Locate the cell with the specified text and output its [X, Y] center coordinate. 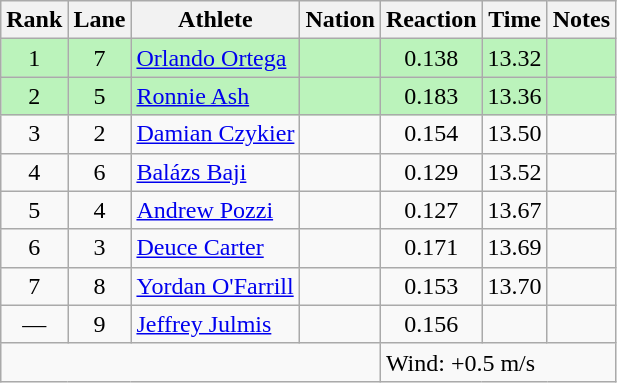
Ronnie Ash [216, 96]
Andrew Pozzi [216, 210]
0.138 [431, 58]
13.67 [514, 210]
8 [100, 286]
0.154 [431, 134]
0.156 [431, 324]
Orlando Ortega [216, 58]
Time [514, 20]
Athlete [216, 20]
Damian Czykier [216, 134]
0.183 [431, 96]
Balázs Baji [216, 172]
0.129 [431, 172]
Rank [34, 20]
Wind: +0.5 m/s [498, 362]
0.127 [431, 210]
13.52 [514, 172]
1 [34, 58]
13.32 [514, 58]
Notes [581, 20]
0.171 [431, 248]
13.36 [514, 96]
— [34, 324]
9 [100, 324]
13.50 [514, 134]
Yordan O'Farrill [216, 286]
Deuce Carter [216, 248]
0.153 [431, 286]
Jeffrey Julmis [216, 324]
13.69 [514, 248]
Nation [340, 20]
Lane [100, 20]
Reaction [431, 20]
13.70 [514, 286]
